Locate the cell with the specified text and output its [x, y] center coordinate. 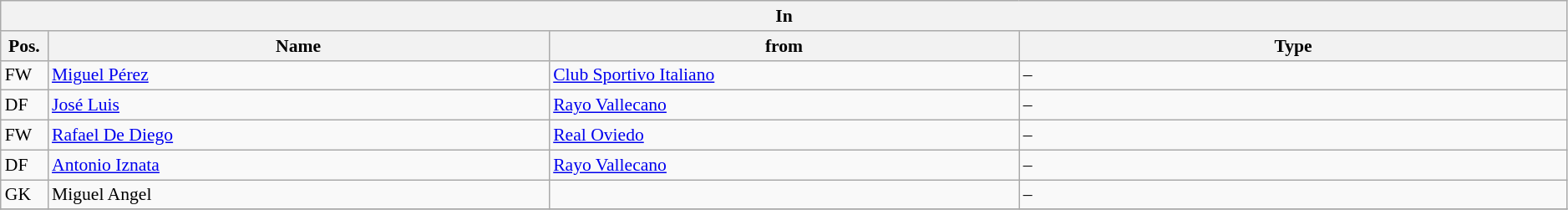
Name [298, 46]
Antonio Iznata [298, 165]
Miguel Pérez [298, 75]
GK [24, 195]
Pos. [24, 46]
José Luis [298, 105]
Type [1293, 46]
Rafael De Diego [298, 136]
Real Oviedo [784, 136]
from [784, 46]
In [784, 16]
Miguel Angel [298, 195]
Club Sportivo Italiano [784, 75]
